Search for the cell housing the specified text and yield its (x, y) center coordinate. 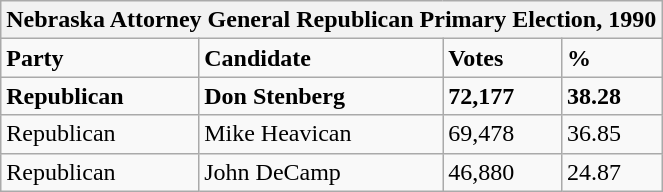
Mike Heavican (321, 134)
Party (100, 58)
John DeCamp (321, 172)
Votes (502, 58)
24.87 (611, 172)
69,478 (502, 134)
72,177 (502, 96)
36.85 (611, 134)
Candidate (321, 58)
% (611, 58)
Nebraska Attorney General Republican Primary Election, 1990 (332, 20)
46,880 (502, 172)
Don Stenberg (321, 96)
38.28 (611, 96)
